Search for the cell housing the specified text and yield its (X, Y) center coordinate. 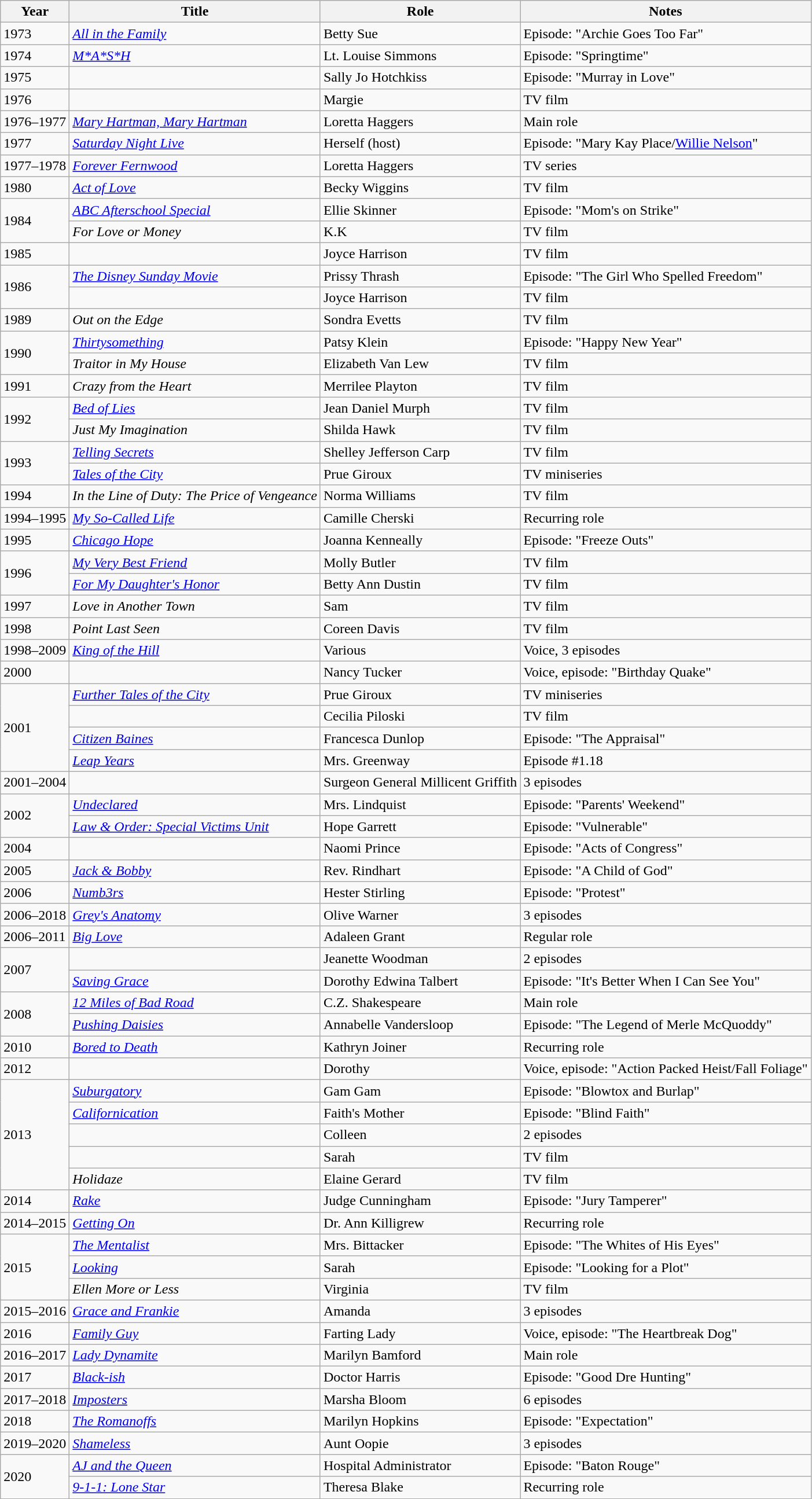
1975 (35, 78)
2020 (35, 1476)
Francesca Dunlop (420, 739)
Telling Secrets (195, 452)
Doctor Harris (420, 1377)
2013 (35, 1135)
Episode: "Archie Goes Too Far" (666, 34)
2016–2017 (35, 1355)
Theresa Blake (420, 1487)
Hospital Administrator (420, 1465)
Marilyn Bamford (420, 1355)
Dorothy Edwina Talbert (420, 981)
Voice, episode: "Birthday Quake" (666, 673)
Holidaze (195, 1179)
Episode: "Expectation" (666, 1421)
Judge Cunningham (420, 1201)
2015–2016 (35, 1311)
Patsy Klein (420, 342)
2006 (35, 892)
Point Last Seen (195, 628)
Episode: "A Child of God" (666, 870)
9-1-1: Lone Star (195, 1487)
Olive Warner (420, 914)
Citizen Baines (195, 739)
Dr. Ann Killigrew (420, 1223)
Margie (420, 100)
1984 (35, 221)
Marsha Bloom (420, 1399)
Leap Years (195, 760)
Elizabeth Van Lew (420, 364)
Out on the Edge (195, 320)
2000 (35, 673)
In the Line of Duty: The Price of Vengeance (195, 496)
2010 (35, 1047)
Voice, episode: "The Heartbreak Dog" (666, 1333)
Amanda (420, 1311)
Episode: "Looking for a Plot" (666, 1267)
Elaine Gerard (420, 1179)
2019–2020 (35, 1443)
Gam Gam (420, 1091)
1994–1995 (35, 518)
Colleen (420, 1135)
Lt. Louise Simmons (420, 56)
King of the Hill (195, 651)
Marilyn Hopkins (420, 1421)
2018 (35, 1421)
1977–1978 (35, 166)
Episode: "Blind Faith" (666, 1113)
Hope Garrett (420, 826)
Shameless (195, 1443)
2014–2015 (35, 1223)
Big Love (195, 936)
1976–1977 (35, 122)
Adaleen Grant (420, 936)
Suburgatory (195, 1091)
Farting Lady (420, 1333)
Family Guy (195, 1333)
Further Tales of the City (195, 695)
M*A*S*H (195, 56)
Bed of Lies (195, 408)
1993 (35, 463)
Grace and Frankie (195, 1311)
Virginia (420, 1289)
1973 (35, 34)
Rev. Rindhart (420, 870)
1991 (35, 386)
Episode: "Blowtox and Burlap" (666, 1091)
Episode: "Vulnerable" (666, 826)
2008 (35, 1014)
Saturday Night Live (195, 144)
The Mentalist (195, 1245)
Kathryn Joiner (420, 1047)
Lady Dynamite (195, 1355)
1998–2009 (35, 651)
Mrs. Greenway (420, 760)
Episode: "Parents' Weekend" (666, 804)
Surgeon General Millicent Griffith (420, 782)
My So-Called Life (195, 518)
Pushing Daisies (195, 1025)
AJ and the Queen (195, 1465)
Imposters (195, 1399)
Episode: "Baton Rouge" (666, 1465)
Crazy from the Heart (195, 386)
2015 (35, 1267)
Notes (666, 12)
All in the Family (195, 34)
2006–2011 (35, 936)
Forever Fernwood (195, 166)
Episode: "Acts of Congress" (666, 848)
2006–2018 (35, 914)
Betty Ann Dustin (420, 584)
Black-ish (195, 1377)
Sally Jo Hotchkiss (420, 78)
TV series (666, 166)
The Disney Sunday Movie (195, 276)
Mrs. Lindquist (420, 804)
2014 (35, 1201)
Molly Butler (420, 562)
2005 (35, 870)
Role (420, 12)
Merrilee Playton (420, 386)
For Love or Money (195, 232)
Various (420, 651)
K.K (420, 232)
ABC Afterschool Special (195, 210)
Episode: "Happy New Year" (666, 342)
Camille Cherski (420, 518)
1985 (35, 253)
Episode: "Mom's on Strike" (666, 210)
For My Daughter's Honor (195, 584)
6 episodes (666, 1399)
2016 (35, 1333)
Prissy Thrash (420, 276)
Episode: "Jury Tamperer" (666, 1201)
2012 (35, 1069)
Herself (host) (420, 144)
Episode: "Mary Kay Place/Willie Nelson" (666, 144)
Ellie Skinner (420, 210)
Becky Wiggins (420, 188)
C.Z. Shakespeare (420, 1003)
Episode: "Springtime" (666, 56)
Naomi Prince (420, 848)
1992 (35, 419)
Jean Daniel Murph (420, 408)
1980 (35, 188)
Grey's Anatomy (195, 914)
Mrs. Bittacker (420, 1245)
Voice, episode: "Action Packed Heist/Fall Foliage" (666, 1069)
Sondra Evetts (420, 320)
Getting On (195, 1223)
Jeanette Woodman (420, 958)
Year (35, 12)
2007 (35, 969)
Episode: "The Girl Who Spelled Freedom" (666, 276)
Undeclared (195, 804)
Faith's Mother (420, 1113)
Episode: "The Legend of Merle McQuoddy" (666, 1025)
Numb3rs (195, 892)
1996 (35, 573)
Episode: "Good Dre Hunting" (666, 1377)
2017–2018 (35, 1399)
Just My Imagination (195, 430)
Voice, 3 episodes (666, 651)
Californication (195, 1113)
Tales of the City (195, 474)
Episode: "It's Better When I Can See You" (666, 981)
2001 (35, 728)
Episode: "Freeze Outs" (666, 540)
Norma Williams (420, 496)
Dorothy (420, 1069)
Aunt Oopie (420, 1443)
1998 (35, 628)
Coreen Davis (420, 628)
1994 (35, 496)
2004 (35, 848)
1974 (35, 56)
Thirtysomething (195, 342)
Episode: "Protest" (666, 892)
The Romanoffs (195, 1421)
Cecilia Piloski (420, 717)
1976 (35, 100)
Bored to Death (195, 1047)
Joanna Kenneally (420, 540)
Traitor in My House (195, 364)
Ellen More or Less (195, 1289)
Law & Order: Special Victims Unit (195, 826)
2002 (35, 815)
Sam (420, 606)
12 Miles of Bad Road (195, 1003)
Rake (195, 1201)
Episode: "The Appraisal" (666, 739)
1977 (35, 144)
Episode: "Murray in Love" (666, 78)
Love in Another Town (195, 606)
1990 (35, 353)
1986 (35, 287)
Mary Hartman, Mary Hartman (195, 122)
Shelley Jefferson Carp (420, 452)
Betty Sue (420, 34)
Shilda Hawk (420, 430)
Episode #1.18 (666, 760)
1989 (35, 320)
Annabelle Vandersloop (420, 1025)
Saving Grace (195, 981)
Act of Love (195, 188)
Episode: "The Whites of His Eyes" (666, 1245)
Jack & Bobby (195, 870)
2001–2004 (35, 782)
Regular role (666, 936)
Looking (195, 1267)
My Very Best Friend (195, 562)
Title (195, 12)
Hester Stirling (420, 892)
1995 (35, 540)
2017 (35, 1377)
Nancy Tucker (420, 673)
1997 (35, 606)
Chicago Hope (195, 540)
